Capture the cell that displays the provided text and extract its (x, y) central coordinate. 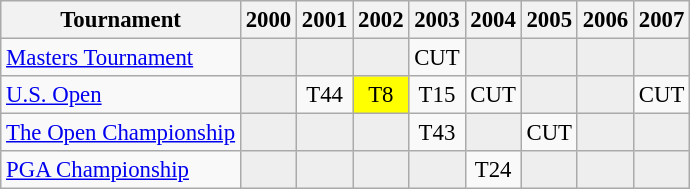
2007 (661, 20)
T8 (381, 95)
2002 (381, 20)
T43 (437, 133)
2006 (605, 20)
2004 (493, 20)
The Open Championship (121, 133)
2000 (268, 20)
2005 (549, 20)
T44 (325, 95)
U.S. Open (121, 95)
T15 (437, 95)
T24 (493, 170)
PGA Championship (121, 170)
Tournament (121, 20)
2001 (325, 20)
2003 (437, 20)
Masters Tournament (121, 58)
